Detect which cell encompasses the target text, then output its (X, Y) center coordinate. 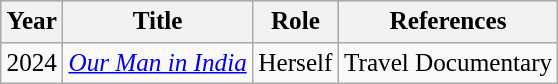
Travel Documentary (448, 63)
Role (296, 22)
Year (32, 22)
Title (158, 22)
2024 (32, 63)
Herself (296, 63)
Our Man in India (158, 63)
References (448, 22)
